Output the (x, y) coordinate of the center of the cell containing the given text.  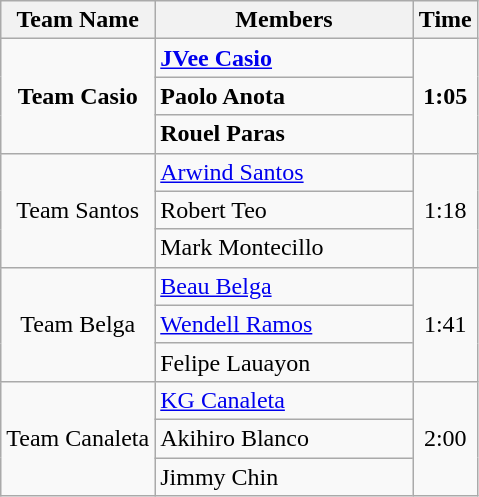
2:00 (445, 438)
Rouel Paras (284, 134)
Paolo Anota (284, 96)
Team Name (78, 20)
1:18 (445, 210)
KG Canaleta (284, 400)
Members (284, 20)
Beau Belga (284, 286)
Arwind Santos (284, 172)
Jimmy Chin (284, 477)
Team Canaleta (78, 438)
Team Santos (78, 210)
Felipe Lauayon (284, 362)
1:05 (445, 96)
Team Casio (78, 96)
Akihiro Blanco (284, 438)
Robert Teo (284, 210)
JVee Casio (284, 58)
Team Belga (78, 324)
1:41 (445, 324)
Time (445, 20)
Mark Montecillo (284, 248)
Wendell Ramos (284, 324)
